Determine the [x, y] coordinate at the center of the cell enclosing the given text.  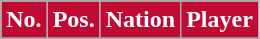
Nation [140, 20]
Player [220, 20]
Pos. [74, 20]
No. [24, 20]
